Provide the (X, Y) coordinate of the cell's center where the given text is located.  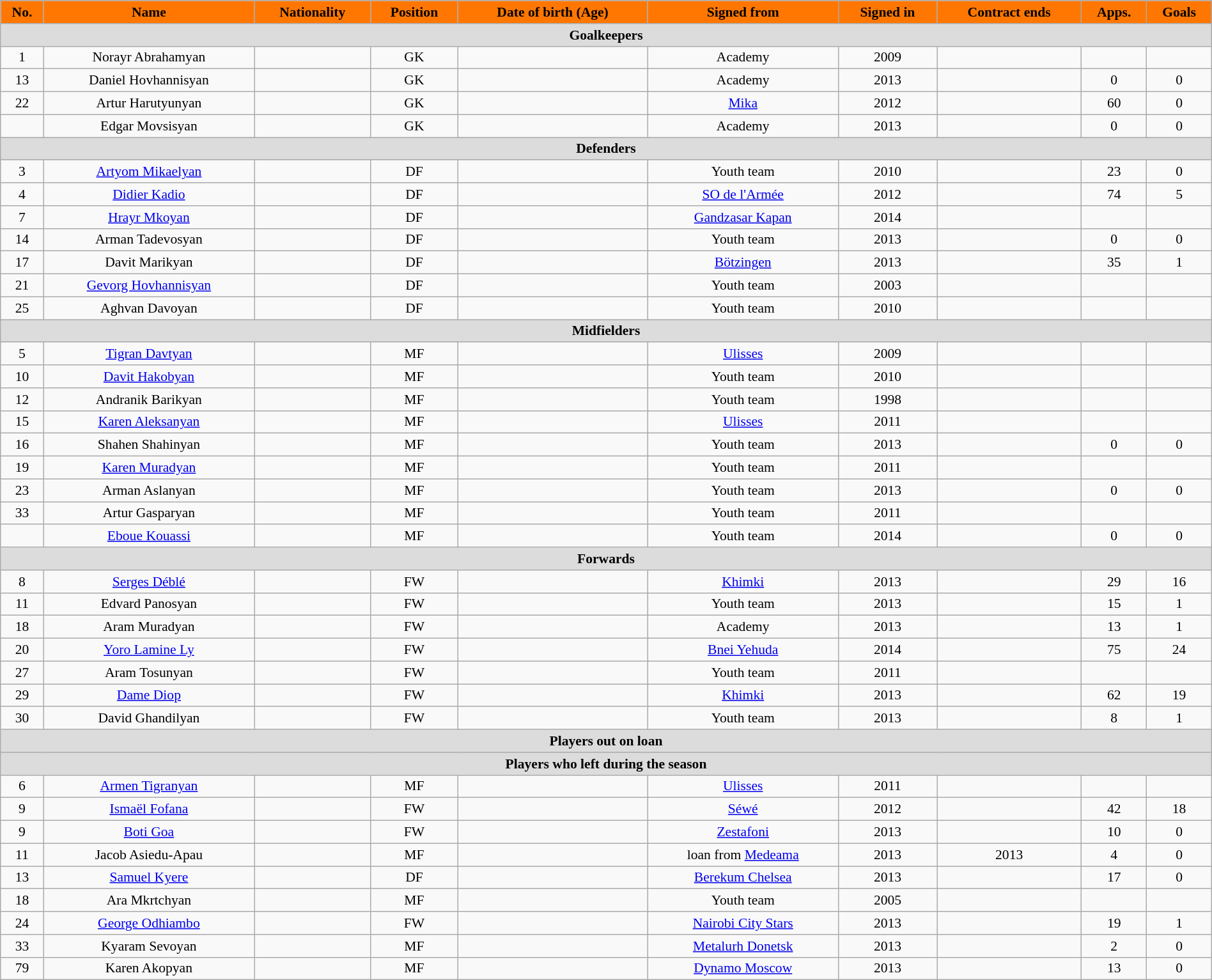
Position (414, 12)
Nationality (313, 12)
George Odhiambo (148, 923)
Karen Muradyan (148, 468)
Karen Aleksanyan (148, 422)
Apps. (1114, 12)
Eboue Kouassi (148, 536)
Kyaram Sevoyan (148, 946)
Aram Tosunyan (148, 673)
Bnei Yehuda (743, 650)
2 (1114, 946)
20 (22, 650)
Name (148, 12)
Players who left during the season (606, 764)
Artur Harutyunyan (148, 104)
Aram Muradyan (148, 627)
60 (1114, 104)
74 (1114, 194)
Zestafoni (743, 832)
62 (1114, 696)
Ara Mkrtchyan (148, 901)
Midfielders (606, 331)
Didier Kadio (148, 194)
Hrayr Mkoyan (148, 217)
Davit Marikyan (148, 263)
Séwé (743, 809)
Artur Gasparyan (148, 513)
David Ghandilyan (148, 719)
Arman Aslanyan (148, 490)
Gevorg Hovhannisyan (148, 286)
Forwards (606, 559)
Dame Diop (148, 696)
42 (1114, 809)
Mika (743, 104)
Edgar Movsisyan (148, 126)
79 (22, 968)
12 (22, 400)
SO de l'Armée (743, 194)
1998 (887, 400)
Daniel Hovhannisyan (148, 81)
Gandzasar Kapan (743, 217)
Aghvan Davoyan (148, 308)
Berekum Chelsea (743, 878)
21 (22, 286)
3 (22, 172)
Armen Tigranyan (148, 786)
Contract ends (1009, 12)
Serges Déblé (148, 582)
Yoro Lamine Ly (148, 650)
6 (22, 786)
Samuel Kyere (148, 878)
Metalurh Donetsk (743, 946)
Karen Akopyan (148, 968)
Davit Hakobyan (148, 377)
75 (1114, 650)
Date of birth (Age) (552, 12)
7 (22, 217)
Jacob Asiedu-Apau (148, 855)
Dynamo Moscow (743, 968)
Arman Tadevosyan (148, 240)
Ismaël Fofana (148, 809)
Edvard Panosyan (148, 604)
Norayr Abrahamyan (148, 58)
27 (22, 673)
No. (22, 12)
Signed in (887, 12)
Defenders (606, 149)
Signed from (743, 12)
14 (22, 240)
Goals (1179, 12)
35 (1114, 263)
Goalkeepers (606, 35)
Players out on loan (606, 741)
Andranik Barikyan (148, 400)
2003 (887, 286)
Boti Goa (148, 832)
22 (22, 104)
Artyom Mikaelyan (148, 172)
Tigran Davtyan (148, 354)
30 (22, 719)
Bötzingen (743, 263)
Nairobi City Stars (743, 923)
25 (22, 308)
loan from Medeama (743, 855)
2005 (887, 901)
Shahen Shahinyan (148, 445)
